For the text-containing cell, return its midpoint in (X, Y) coordinate format. 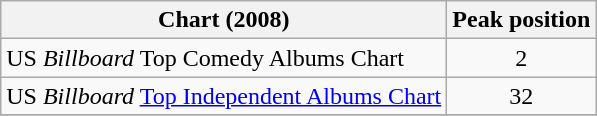
Chart (2008) (224, 20)
32 (522, 96)
Peak position (522, 20)
2 (522, 58)
US Billboard Top Independent Albums Chart (224, 96)
US Billboard Top Comedy Albums Chart (224, 58)
